From the cell containing the given text, extract its center point as [x, y] coordinate. 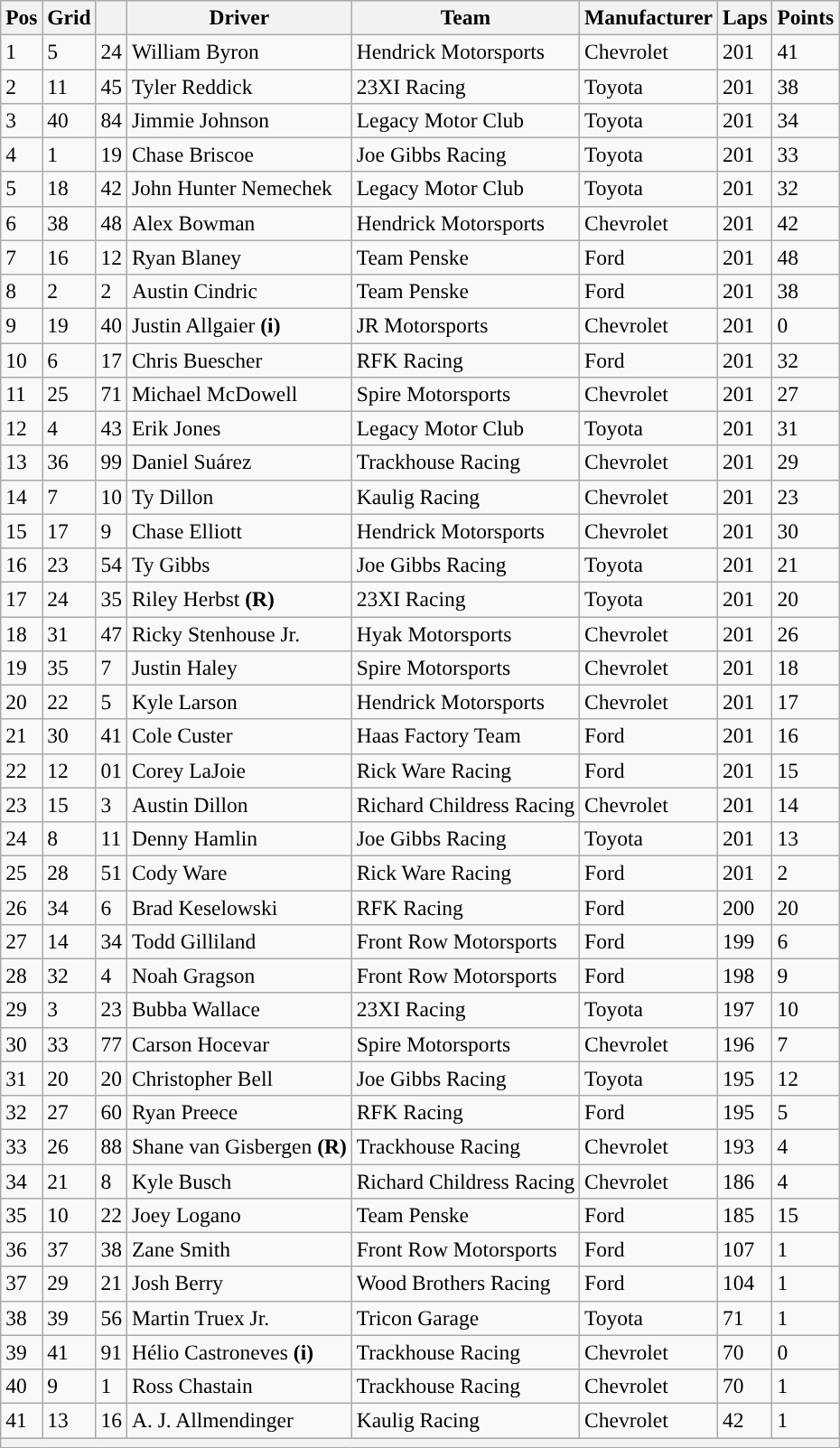
45 [111, 86]
Shane van Gisbergen (R) [238, 1146]
104 [744, 1284]
43 [111, 428]
198 [744, 976]
77 [111, 1044]
Grid [69, 17]
Ty Gibbs [238, 565]
Denny Hamlin [238, 838]
JR Motorsports [465, 325]
Austin Cindric [238, 291]
Daniel Suárez [238, 462]
Haas Factory Team [465, 736]
60 [111, 1112]
Jimmie Johnson [238, 120]
Justin Haley [238, 668]
Austin Dillon [238, 805]
197 [744, 1010]
Brad Keselowski [238, 907]
199 [744, 941]
Joey Logano [238, 1215]
Alex Bowman [238, 223]
Justin Allgaier (i) [238, 325]
Bubba Wallace [238, 1010]
Ross Chastain [238, 1386]
Chase Briscoe [238, 154]
Laps [744, 17]
01 [111, 771]
51 [111, 873]
185 [744, 1215]
Noah Gragson [238, 976]
Chase Elliott [238, 531]
Team [465, 17]
Tricon Garage [465, 1318]
47 [111, 633]
Points [806, 17]
Todd Gilliland [238, 941]
200 [744, 907]
88 [111, 1146]
Pos [22, 17]
193 [744, 1146]
99 [111, 462]
John Hunter Nemechek [238, 189]
William Byron [238, 51]
56 [111, 1318]
Carson Hocevar [238, 1044]
Manufacturer [649, 17]
Michael McDowell [238, 394]
186 [744, 1181]
Riley Herbst (R) [238, 599]
54 [111, 565]
Kyle Larson [238, 702]
Hyak Motorsports [465, 633]
Ryan Preece [238, 1112]
Tyler Reddick [238, 86]
Cole Custer [238, 736]
Christopher Bell [238, 1079]
Ryan Blaney [238, 257]
Cody Ware [238, 873]
A. J. Allmendinger [238, 1420]
Josh Berry [238, 1284]
Ricky Stenhouse Jr. [238, 633]
Driver [238, 17]
Erik Jones [238, 428]
Hélio Castroneves (i) [238, 1352]
Wood Brothers Racing [465, 1284]
Corey LaJoie [238, 771]
Ty Dillon [238, 497]
Martin Truex Jr. [238, 1318]
91 [111, 1352]
107 [744, 1249]
196 [744, 1044]
Zane Smith [238, 1249]
Kyle Busch [238, 1181]
84 [111, 120]
Chris Buescher [238, 360]
